For the text-containing cell, return its midpoint in (x, y) coordinate format. 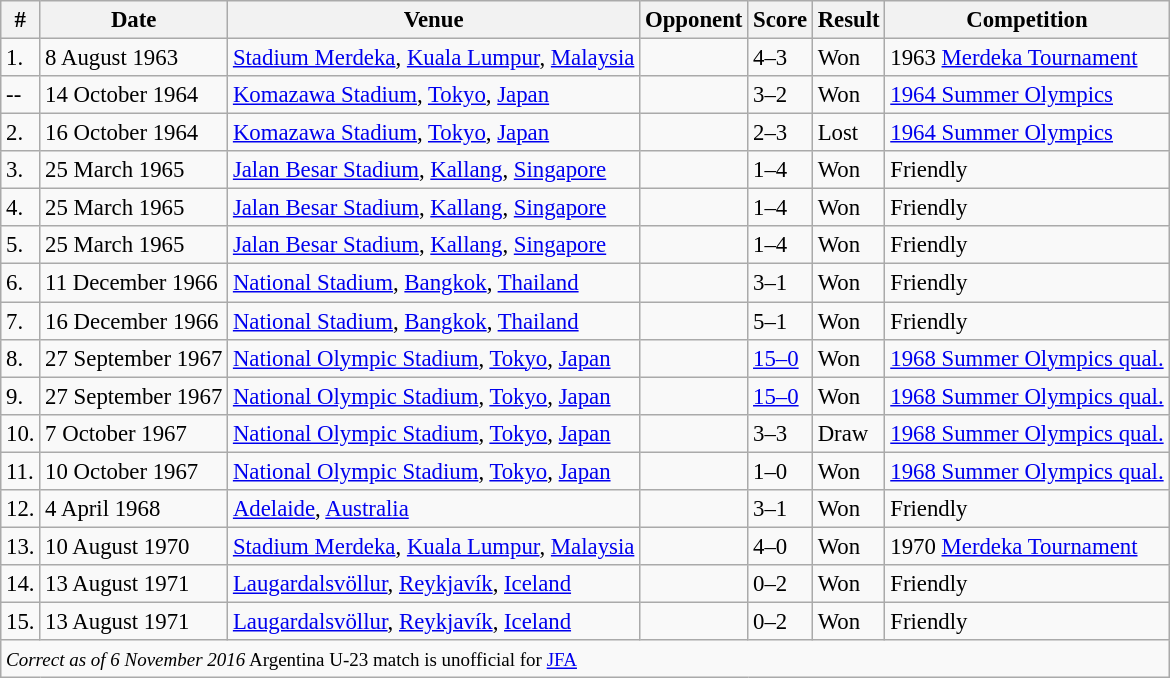
Date (134, 20)
Result (848, 20)
Lost (848, 133)
Draw (848, 433)
8 August 1963 (134, 58)
7 October 1967 (134, 433)
15. (20, 621)
8. (20, 358)
1970 Merdeka Tournament (1027, 546)
Competition (1027, 20)
1. (20, 58)
16 December 1966 (134, 321)
2. (20, 133)
Venue (434, 20)
16 October 1964 (134, 133)
10 August 1970 (134, 546)
4. (20, 208)
1963 Merdeka Tournament (1027, 58)
10. (20, 433)
5–1 (780, 321)
# (20, 20)
4–3 (780, 58)
Opponent (694, 20)
3–3 (780, 433)
Score (780, 20)
6. (20, 283)
9. (20, 396)
7. (20, 321)
12. (20, 509)
10 October 1967 (134, 471)
Adelaide, Australia (434, 509)
11 December 1966 (134, 283)
3. (20, 170)
14 October 1964 (134, 95)
4–0 (780, 546)
13. (20, 546)
4 April 1968 (134, 509)
3–2 (780, 95)
14. (20, 584)
1–0 (780, 471)
-- (20, 95)
2–3 (780, 133)
11. (20, 471)
Correct as of 6 November 2016 Argentina U-23 match is unofficial for JFA (585, 659)
5. (20, 245)
